Scan for the cell matching the given text and deliver its [X, Y] coordinate at center. 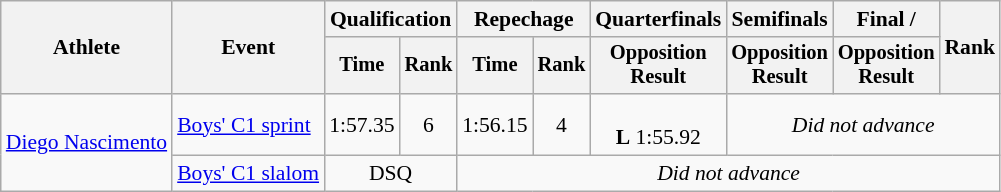
Diego Nascimento [86, 142]
4 [562, 124]
Repechage [524, 19]
Quarterfinals [658, 19]
DSQ [390, 174]
Final / [886, 19]
Boys' C1 slalom [248, 174]
Athlete [86, 48]
Qualification [390, 19]
Semifinals [780, 19]
1:56.15 [494, 124]
6 [429, 124]
L 1:55.92 [658, 124]
Boys' C1 sprint [248, 124]
1:57.35 [362, 124]
Event [248, 48]
